Identify which cell holds the provided text, then report its [x, y] central coordinate. 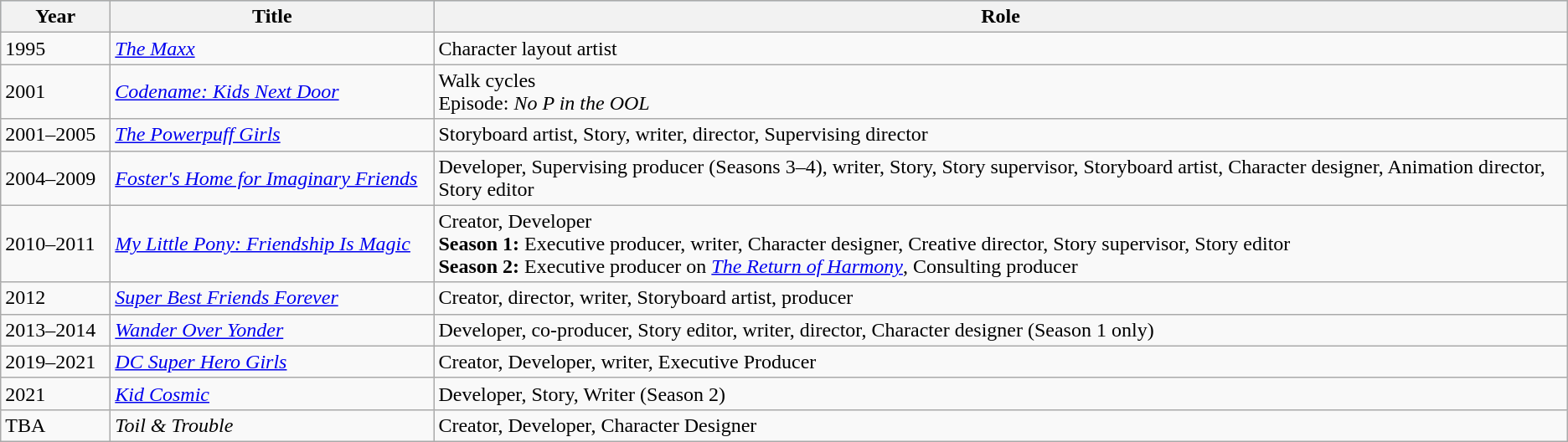
2001–2005 [55, 135]
The Maxx [272, 49]
Creator, Developer, Character Designer [1000, 425]
2010–2011 [55, 244]
2012 [55, 298]
Creator, Developer, writer, Executive Producer [1000, 362]
Storyboard artist, Story, writer, director, Supervising director [1000, 135]
Wander Over Yonder [272, 330]
Developer, Story, Writer (Season 2) [1000, 393]
Creator, director, writer, Storyboard artist, producer [1000, 298]
TBA [55, 425]
Year [55, 17]
The Powerpuff Girls [272, 135]
DC Super Hero Girls [272, 362]
2013–2014 [55, 330]
2021 [55, 393]
Codename: Kids Next Door [272, 92]
2019–2021 [55, 362]
2001 [55, 92]
My Little Pony: Friendship Is Magic [272, 244]
Foster's Home for Imaginary Friends [272, 177]
2004–2009 [55, 177]
1995 [55, 49]
Kid Cosmic [272, 393]
Developer, co-producer, Story editor, writer, director, Character designer (Season 1 only) [1000, 330]
Character layout artist [1000, 49]
Walk cyclesEpisode: No P in the OOL [1000, 92]
Toil & Trouble [272, 425]
Role [1000, 17]
Title [272, 17]
Super Best Friends Forever [272, 298]
